Search for the cell housing the specified text and yield its (X, Y) center coordinate. 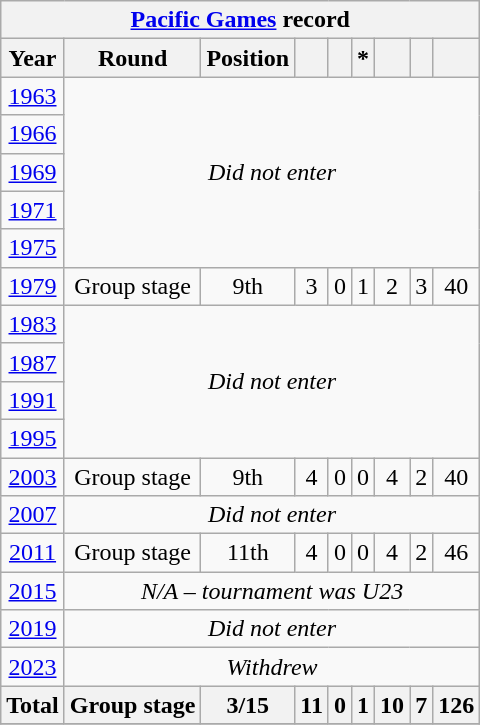
1983 (33, 324)
Position (248, 58)
11 (312, 705)
* (362, 58)
7 (422, 705)
1975 (33, 248)
126 (456, 705)
10 (392, 705)
2007 (33, 515)
2015 (33, 591)
1991 (33, 400)
Round (132, 58)
2019 (33, 629)
1966 (33, 134)
2023 (33, 667)
Total (33, 705)
Withdrew (272, 667)
1979 (33, 286)
Year (33, 58)
1987 (33, 362)
46 (456, 553)
11th (248, 553)
1969 (33, 172)
1963 (33, 96)
1971 (33, 210)
2003 (33, 477)
1995 (33, 438)
2011 (33, 553)
3/15 (248, 705)
N/A – tournament was U23 (272, 591)
Pacific Games record (240, 20)
